Provide the [X, Y] coordinate of the cell's center where the given text is located.  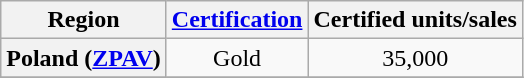
Certification [237, 20]
Gold [237, 58]
Certified units/sales [415, 20]
Region [84, 20]
Poland (ZPAV) [84, 58]
35,000 [415, 58]
